Determine the [X, Y] coordinate at the center of the cell enclosing the given text.  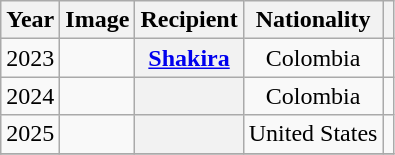
2025 [30, 134]
2024 [30, 96]
Year [30, 20]
Recipient [189, 20]
Shakira [189, 58]
2023 [30, 58]
Image [98, 20]
United States [313, 134]
Nationality [313, 20]
